Locate the cell with the specified text and output its [x, y] center coordinate. 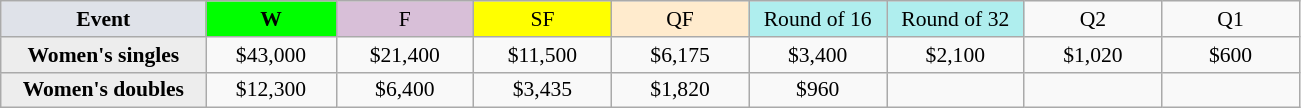
F [405, 19]
Round of 32 [955, 19]
Women's doubles [104, 90]
Women's singles [104, 55]
SF [543, 19]
$3,435 [543, 90]
QF [680, 19]
Event [104, 19]
$3,400 [818, 55]
$960 [818, 90]
$12,300 [271, 90]
Round of 16 [818, 19]
Q1 [1231, 19]
$600 [1231, 55]
$2,100 [955, 55]
$43,000 [271, 55]
$6,175 [680, 55]
$21,400 [405, 55]
$6,400 [405, 90]
$1,820 [680, 90]
$1,020 [1093, 55]
Q2 [1093, 19]
W [271, 19]
$11,500 [543, 55]
